Locate the cell with the specified text and output its (X, Y) center coordinate. 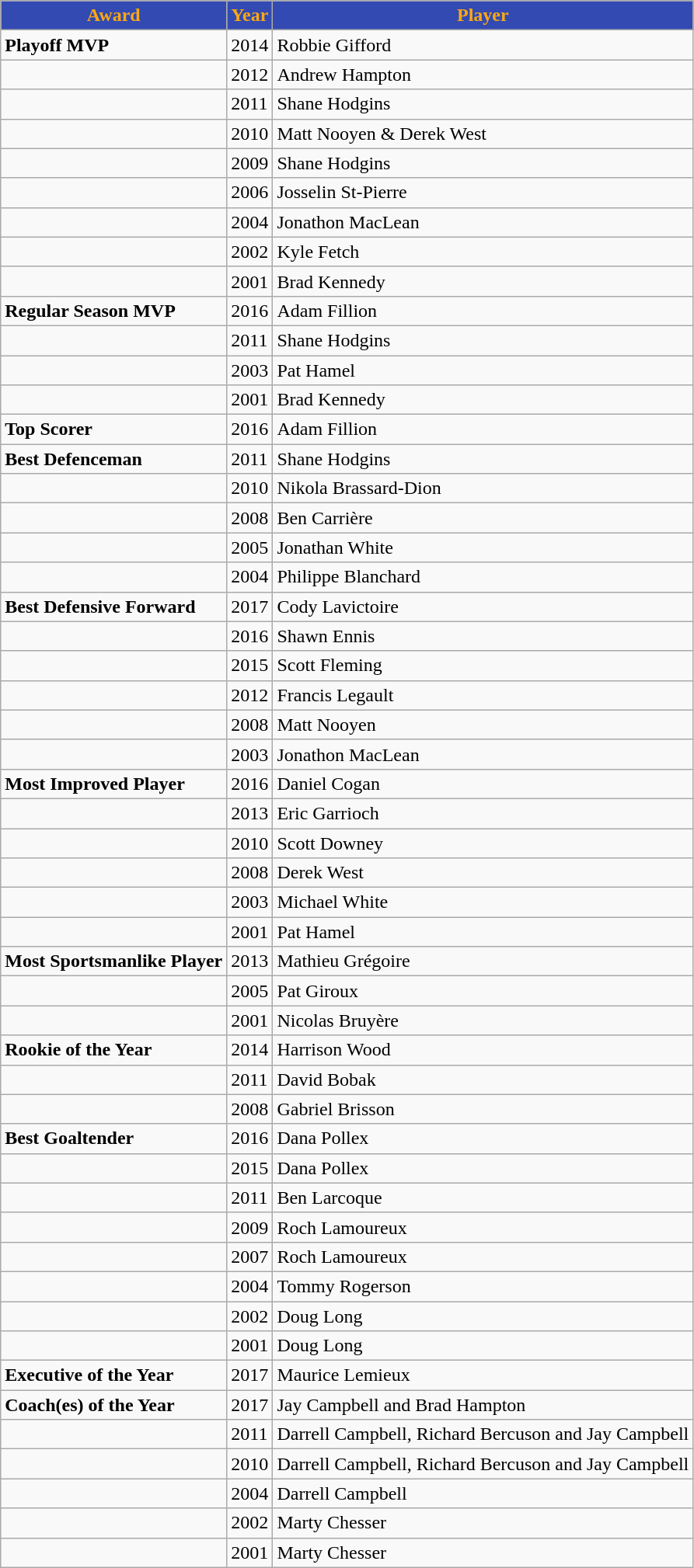
Pat Giroux (483, 991)
Nikola Brassard-Dion (483, 488)
Nicolas Bruyère (483, 1020)
Regular Season MVP (113, 311)
Coach(es) of the Year (113, 1405)
Top Scorer (113, 429)
Jonathan White (483, 548)
Most Sportsmanlike Player (113, 961)
Daniel Cogan (483, 784)
Player (483, 16)
Michael White (483, 902)
Mathieu Grégoire (483, 961)
Robbie Gifford (483, 45)
Shawn Ennis (483, 636)
Most Improved Player (113, 784)
2006 (250, 193)
Cody Lavictoire (483, 607)
Scott Fleming (483, 666)
Kyle Fetch (483, 252)
Scott Downey (483, 843)
Ben Carrière (483, 518)
Rookie of the Year (113, 1050)
Best Defensive Forward (113, 607)
Gabriel Brisson (483, 1109)
Francis Legault (483, 695)
Executive of the Year (113, 1375)
Andrew Hampton (483, 75)
2007 (250, 1257)
Best Defenceman (113, 459)
Playoff MVP (113, 45)
Philippe Blanchard (483, 577)
Year (250, 16)
Jay Campbell and Brad Hampton (483, 1405)
Matt Nooyen & Derek West (483, 134)
Tommy Rogerson (483, 1286)
Eric Garrioch (483, 813)
Award (113, 16)
Ben Larcoque (483, 1198)
Matt Nooyen (483, 725)
Darrell Campbell (483, 1493)
Josselin St-Pierre (483, 193)
Maurice Lemieux (483, 1375)
Best Goaltender (113, 1139)
David Bobak (483, 1080)
Harrison Wood (483, 1050)
Derek West (483, 873)
